Capture the cell that displays the provided text and extract its (X, Y) central coordinate. 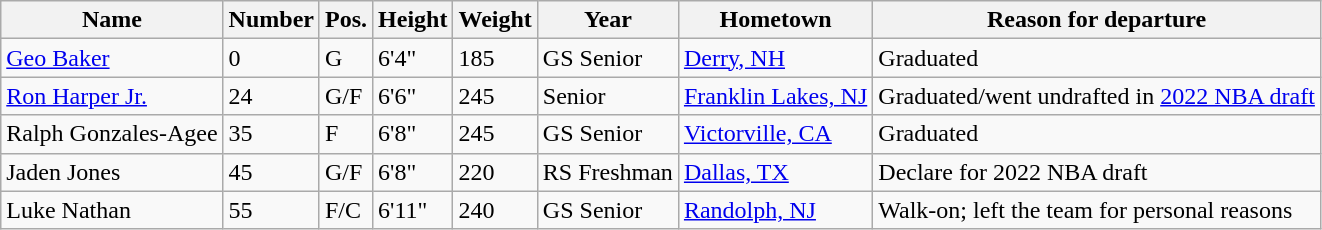
Number (271, 20)
Declare for 2022 NBA draft (1097, 172)
G (346, 58)
6'6" (413, 96)
F (346, 134)
Graduated/went undrafted in 2022 NBA draft (1097, 96)
Victorville, CA (775, 134)
Reason for departure (1097, 20)
240 (495, 210)
6'11" (413, 210)
Height (413, 20)
Senior (608, 96)
185 (495, 58)
6'4" (413, 58)
Dallas, TX (775, 172)
0 (271, 58)
Ron Harper Jr. (112, 96)
Name (112, 20)
F/C (346, 210)
Weight (495, 20)
Ralph Gonzales-Agee (112, 134)
Randolph, NJ (775, 210)
Franklin Lakes, NJ (775, 96)
Pos. (346, 20)
55 (271, 210)
RS Freshman (608, 172)
Jaden Jones (112, 172)
Derry, NH (775, 58)
45 (271, 172)
Luke Nathan (112, 210)
Hometown (775, 20)
220 (495, 172)
Year (608, 20)
24 (271, 96)
Geo Baker (112, 58)
35 (271, 134)
Walk-on; left the team for personal reasons (1097, 210)
